Identify which cell holds the provided text, then report its (X, Y) central coordinate. 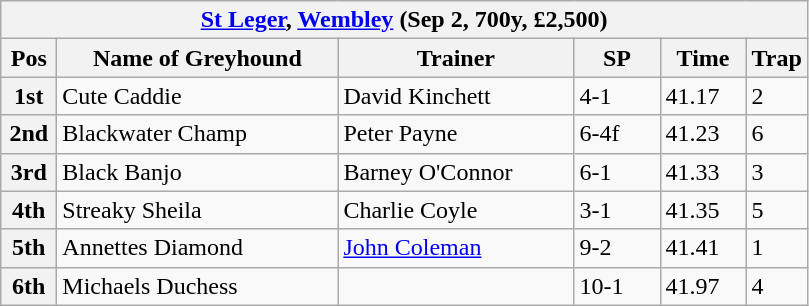
John Coleman (456, 248)
4th (29, 210)
1st (29, 96)
Michaels Duchess (198, 286)
Trainer (456, 58)
41.97 (703, 286)
St Leger, Wembley (Sep 2, 700y, £2,500) (404, 20)
Barney O'Connor (456, 172)
Cute Caddie (198, 96)
Blackwater Champ (198, 134)
4-1 (617, 96)
5th (29, 248)
41.17 (703, 96)
3 (776, 172)
2nd (29, 134)
David Kinchett (456, 96)
Peter Payne (456, 134)
6th (29, 286)
2 (776, 96)
6-4f (617, 134)
9-2 (617, 248)
1 (776, 248)
6-1 (617, 172)
41.33 (703, 172)
6 (776, 134)
Charlie Coyle (456, 210)
Time (703, 58)
Streaky Sheila (198, 210)
Black Banjo (198, 172)
Annettes Diamond (198, 248)
41.35 (703, 210)
41.23 (703, 134)
10-1 (617, 286)
4 (776, 286)
Pos (29, 58)
SP (617, 58)
5 (776, 210)
3-1 (617, 210)
Trap (776, 58)
Name of Greyhound (198, 58)
3rd (29, 172)
41.41 (703, 248)
